Identify which cell holds the provided text, then report its (X, Y) central coordinate. 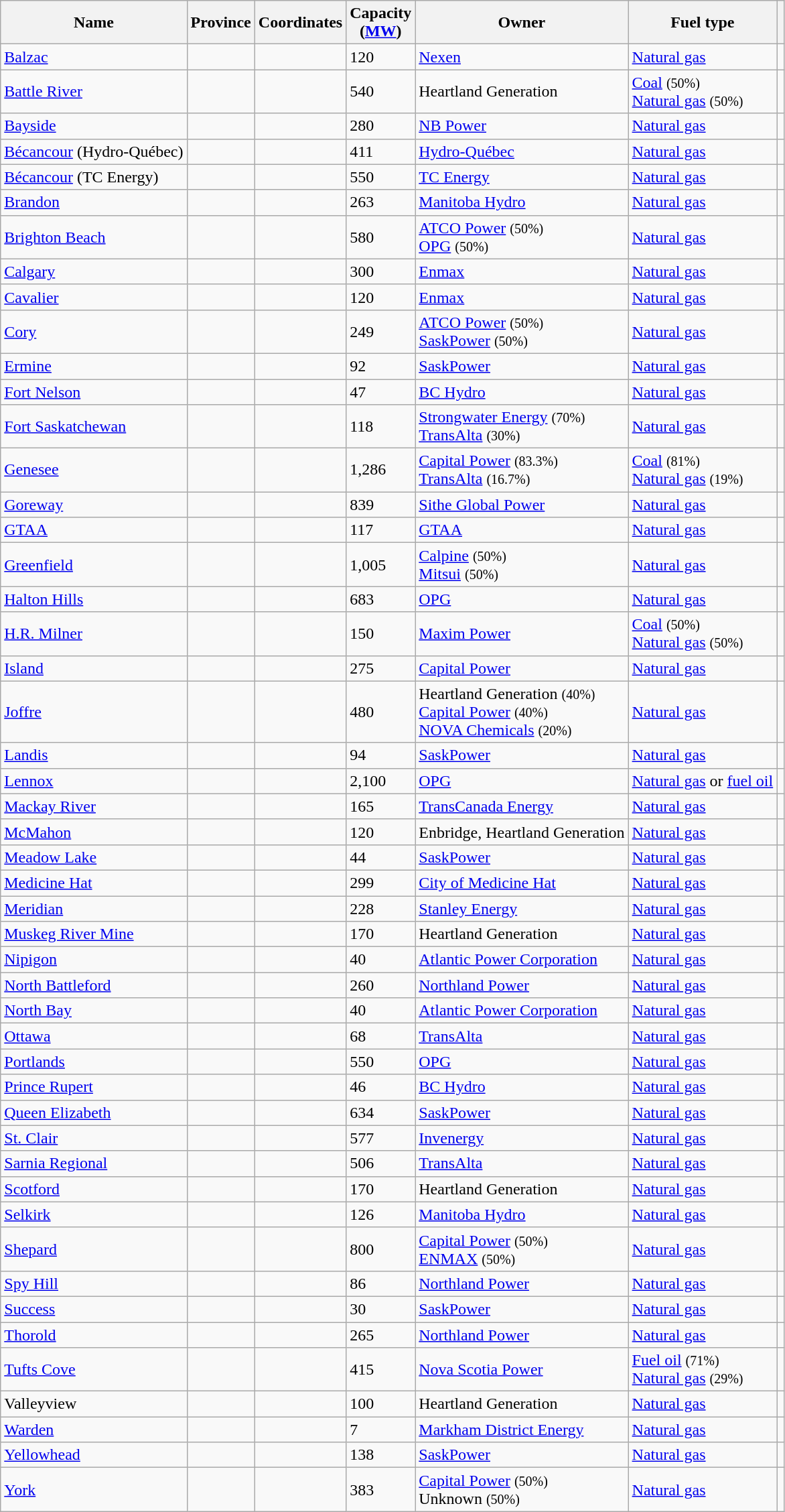
Fort Saskatchewan (94, 426)
Capital Power (83.3%)TransAlta (16.7%) (522, 470)
580 (380, 237)
165 (380, 806)
H.R. Milner (94, 634)
138 (380, 1455)
Ottawa (94, 1036)
Calpine (50%)Mitsui (50%) (522, 564)
44 (380, 857)
2,100 (380, 781)
Nova Scotia Power (522, 1370)
McMahon (94, 832)
249 (380, 331)
Queen Elizabeth (94, 1113)
260 (380, 985)
Lennox (94, 781)
Markham District Energy (522, 1430)
Name (94, 23)
839 (380, 505)
1,005 (380, 564)
Strongwater Energy (70%)TransAlta (30%) (522, 426)
Yellowhead (94, 1455)
Cavalier (94, 297)
Heartland Generation (40%)Capital Power (40%)NOVA Chemicals (20%) (522, 712)
Goreway (94, 505)
North Bay (94, 1011)
TC Energy (522, 177)
Calgary (94, 271)
Warden (94, 1430)
Meridian (94, 908)
Greenfield (94, 564)
Maxim Power (522, 634)
100 (380, 1404)
NB Power (522, 126)
Bécancour (TC Energy) (94, 177)
ATCO Power (50%)SaskPower (50%) (522, 331)
1,286 (380, 470)
480 (380, 712)
383 (380, 1489)
Valleyview (94, 1404)
Ermine (94, 366)
Coordinates (300, 23)
Meadow Lake (94, 857)
540 (380, 91)
Spy Hill (94, 1283)
Medicine Hat (94, 883)
92 (380, 366)
Battle River (94, 91)
Bécancour (Hydro-Québec) (94, 151)
280 (380, 126)
Sarnia Regional (94, 1163)
Owner (522, 23)
City of Medicine Hat (522, 883)
86 (380, 1283)
Capital Power (50%)ENMAX (50%) (522, 1249)
North Battleford (94, 985)
506 (380, 1163)
St. Clair (94, 1138)
Invenergy (522, 1138)
Prince Rupert (94, 1087)
683 (380, 599)
263 (380, 202)
117 (380, 530)
299 (380, 883)
150 (380, 634)
265 (380, 1334)
800 (380, 1249)
Muskeg River Mine (94, 934)
Stanley Energy (522, 908)
Brandon (94, 202)
68 (380, 1036)
Halton Hills (94, 599)
47 (380, 392)
Genesee (94, 470)
Joffre (94, 712)
Hydro-Québec (522, 151)
7 (380, 1430)
Capacity(MW) (380, 23)
118 (380, 426)
Balzac (94, 57)
TransCanada Energy (522, 806)
Cory (94, 331)
Shepard (94, 1249)
Portlands (94, 1062)
Enbridge, Heartland Generation (522, 832)
Capital Power (522, 668)
Tufts Cove (94, 1370)
Sithe Global Power (522, 505)
46 (380, 1087)
ATCO Power (50%)OPG (50%) (522, 237)
30 (380, 1309)
Nexen (522, 57)
Nipigon (94, 960)
Bayside (94, 126)
300 (380, 271)
Mackay River (94, 806)
Brighton Beach (94, 237)
Selkirk (94, 1214)
Natural gas or fuel oil (703, 781)
634 (380, 1113)
York (94, 1489)
Capital Power (50%)Unknown (50%) (522, 1489)
577 (380, 1138)
126 (380, 1214)
Fort Nelson (94, 392)
275 (380, 668)
Success (94, 1309)
Fuel type (703, 23)
Fuel oil (71%)Natural gas (29%) (703, 1370)
Coal (81%)Natural gas (19%) (703, 470)
411 (380, 151)
Scotford (94, 1189)
Landis (94, 755)
94 (380, 755)
228 (380, 908)
Province (221, 23)
Thorold (94, 1334)
415 (380, 1370)
Island (94, 668)
